Identify which cell holds the provided text, then report its [x, y] central coordinate. 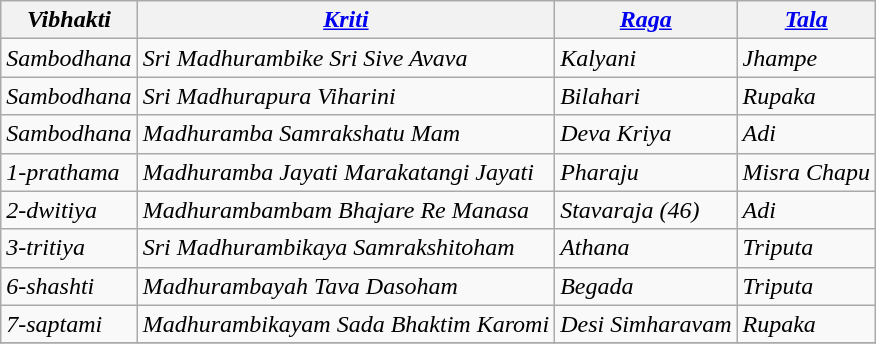
Madhurambambam Bhajare Re Manasa [346, 210]
Tala [806, 20]
Begada [646, 286]
Madhuramba Jayati Marakatangi Jayati [346, 172]
3-tritiya [69, 248]
Deva Kriya [646, 134]
6-shashti [69, 286]
Sri Madhurambikaya Samrakshitoham [346, 248]
1-prathama [69, 172]
Bilahari [646, 96]
Vibhakti [69, 20]
Jhampe [806, 58]
Desi Simharavam [646, 324]
Madhuramba Samrakshatu Mam [346, 134]
2-dwitiya [69, 210]
Pharaju [646, 172]
Sri Madhurapura Viharini [346, 96]
Athana [646, 248]
7-saptami [69, 324]
Stavaraja (46) [646, 210]
Misra Chapu [806, 172]
Sri Madhurambike Sri Sive Avava [346, 58]
Madhurambikayam Sada Bhaktim Karomi [346, 324]
Kalyani [646, 58]
Madhurambayah Tava Dasoham [346, 286]
Raga [646, 20]
Kriti [346, 20]
